Capture the cell that displays the provided text and extract its (x, y) central coordinate. 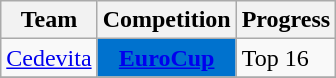
EuroCup (166, 58)
Team (49, 20)
Competition (166, 20)
Progress (286, 20)
Cedevita (49, 58)
Top 16 (286, 58)
